Scan for the cell matching the given text and deliver its [x, y] coordinate at center. 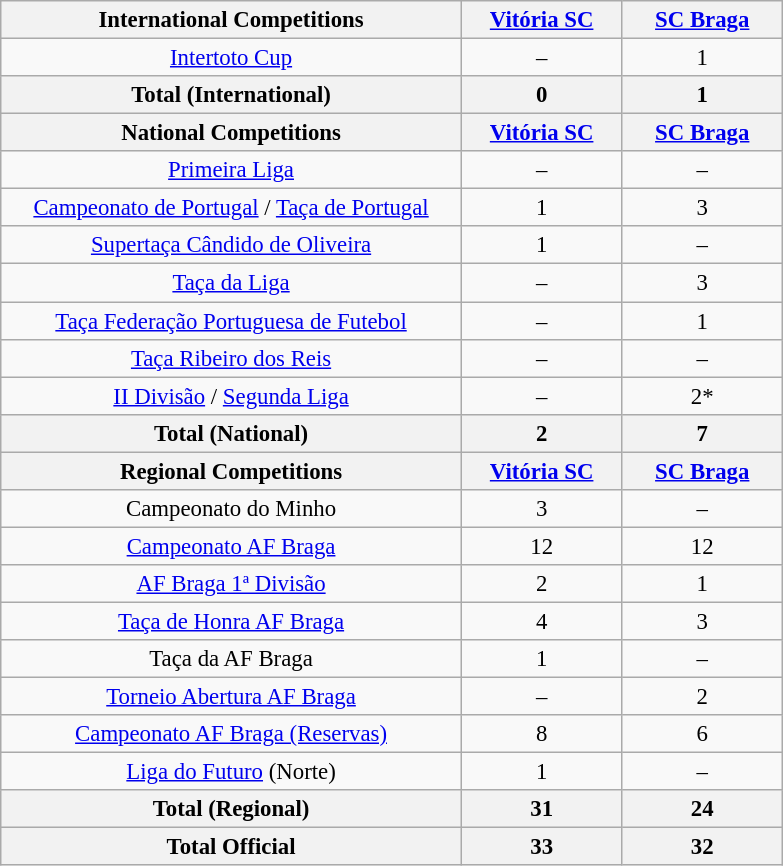
0 [542, 95]
2* [702, 396]
6 [702, 734]
7 [702, 433]
Campeonato de Portugal / Taça de Portugal [232, 208]
International Competitions [232, 20]
4 [542, 621]
Campeonato AF Braga [232, 546]
Regional Competitions [232, 471]
Total (National) [232, 433]
National Competitions [232, 133]
Intertoto Cup [232, 58]
Taça de Honra AF Braga [232, 621]
Campeonato AF Braga (Reservas) [232, 734]
8 [542, 734]
31 [542, 809]
Total (Regional) [232, 809]
Supertaça Cândido de Oliveira [232, 245]
Liga do Futuro (Norte) [232, 772]
AF Braga 1ª Divisão [232, 584]
Primeira Liga [232, 170]
Taça Ribeiro dos Reis [232, 358]
Taça da Liga [232, 283]
Campeonato do Minho [232, 509]
Taça Federação Portuguesa de Futebol [232, 321]
Torneio Abertura AF Braga [232, 697]
Total Official [232, 847]
Total (International) [232, 95]
II Divisão / Segunda Liga [232, 396]
33 [542, 847]
24 [702, 809]
32 [702, 847]
Taça da AF Braga [232, 659]
